Provide the (x, y) coordinate of the cell's center where the given text is located.  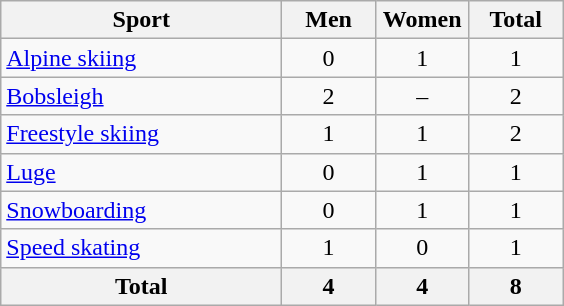
Speed skating (142, 248)
Bobsleigh (142, 96)
8 (516, 286)
Women (422, 20)
Snowboarding (142, 210)
Luge (142, 172)
Alpine skiing (142, 58)
Sport (142, 20)
Men (329, 20)
Freestyle skiing (142, 134)
– (422, 96)
